Search for the cell housing the specified text and yield its [x, y] center coordinate. 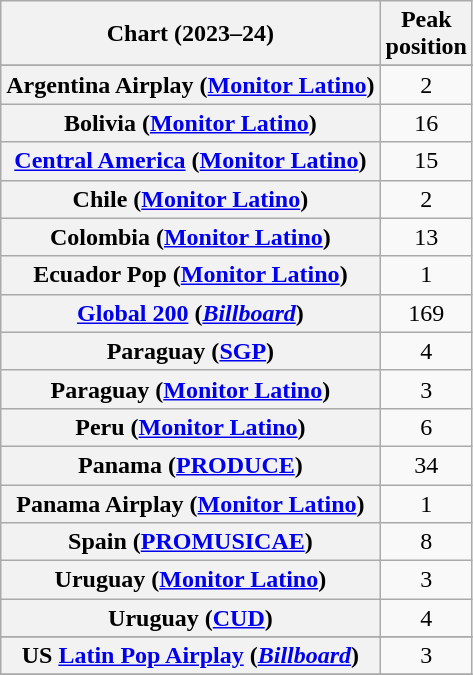
Colombia (Monitor Latino) [190, 237]
Ecuador Pop (Monitor Latino) [190, 275]
Uruguay (Monitor Latino) [190, 580]
34 [426, 465]
Uruguay (CUD) [190, 618]
169 [426, 313]
Peakposition [426, 34]
6 [426, 427]
Paraguay (SGP) [190, 351]
Panama (PRODUCE) [190, 465]
15 [426, 161]
Global 200 (Billboard) [190, 313]
US Latin Pop Airplay (Billboard) [190, 656]
8 [426, 542]
Chile (Monitor Latino) [190, 199]
Argentina Airplay (Monitor Latino) [190, 85]
Central America (Monitor Latino) [190, 161]
13 [426, 237]
Spain (PROMUSICAE) [190, 542]
Panama Airplay (Monitor Latino) [190, 503]
Paraguay (Monitor Latino) [190, 389]
Bolivia (Monitor Latino) [190, 123]
Chart (2023–24) [190, 34]
16 [426, 123]
Peru (Monitor Latino) [190, 427]
